Pinpoint the cell where the given text exists, returning its [X, Y] midpoint coordinate. 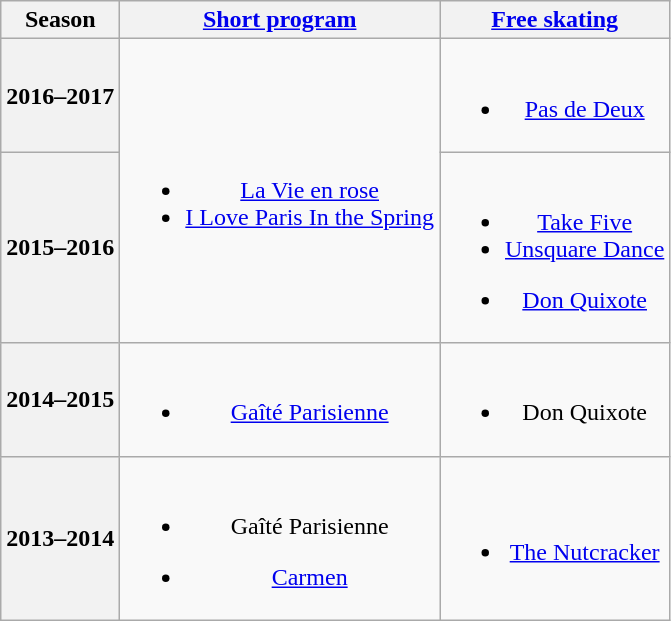
Free skating [555, 20]
Pas de Deux [555, 96]
Gaîté Parisienne Carmen [280, 538]
Season [60, 20]
2014–2015 [60, 400]
Short program [280, 20]
Don Quixote [555, 400]
2016–2017 [60, 96]
Take Five Unsquare Dance Don Quixote [555, 248]
Gaîté Parisienne [280, 400]
The Nutcracker [555, 538]
2013–2014 [60, 538]
2015–2016 [60, 248]
La Vie en rose I Love Paris In the Spring [280, 191]
